Search for the cell housing the specified text and yield its [X, Y] center coordinate. 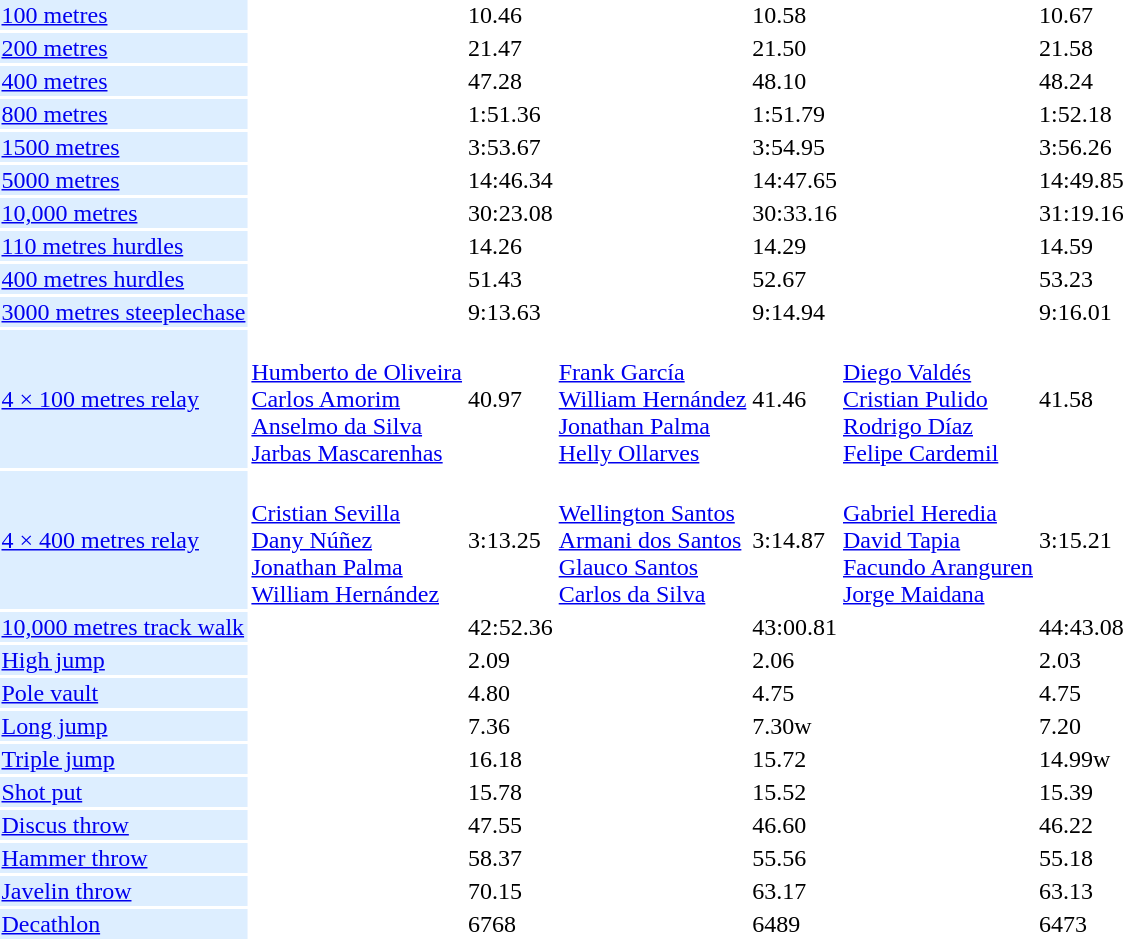
100 metres [124, 15]
Wellington SantosArmani dos SantosGlauco SantosCarlos da Silva [652, 540]
14:47.65 [795, 180]
21.50 [795, 48]
Decathlon [124, 924]
3000 metres steeplechase [124, 312]
14:46.34 [511, 180]
5000 metres [124, 180]
10,000 metres track walk [124, 627]
3:53.67 [511, 147]
41.46 [795, 399]
46.60 [795, 825]
6489 [795, 924]
Shot put [124, 792]
52.67 [795, 279]
4.75 [795, 693]
2.06 [795, 660]
43:00.81 [795, 627]
15.78 [511, 792]
Hammer throw [124, 858]
16.18 [511, 759]
70.15 [511, 891]
Gabriel HerediaDavid TapiaFacundo ArangurenJorge Maidana [938, 540]
200 metres [124, 48]
55.56 [795, 858]
400 metres [124, 81]
Triple jump [124, 759]
21.47 [511, 48]
1:51.79 [795, 114]
47.55 [511, 825]
Diego ValdésCristian PulidoRodrigo DíazFelipe Cardemil [938, 399]
4 × 100 metres relay [124, 399]
400 metres hurdles [124, 279]
Frank GarcíaWilliam HernándezJonathan PalmaHelly Ollarves [652, 399]
Javelin throw [124, 891]
Humberto de OliveiraCarlos AmorimAnselmo da SilvaJarbas Mascarenhas [357, 399]
6768 [511, 924]
10.46 [511, 15]
Cristian SevillaDany NúñezJonathan PalmaWilliam Hernández [357, 540]
15.52 [795, 792]
10.58 [795, 15]
800 metres [124, 114]
14.29 [795, 246]
42:52.36 [511, 627]
Discus throw [124, 825]
10,000 metres [124, 213]
4.80 [511, 693]
3:14.87 [795, 540]
7.36 [511, 726]
Long jump [124, 726]
48.10 [795, 81]
9:14.94 [795, 312]
63.17 [795, 891]
3:54.95 [795, 147]
14.26 [511, 246]
15.72 [795, 759]
High jump [124, 660]
47.28 [511, 81]
2.09 [511, 660]
Pole vault [124, 693]
58.37 [511, 858]
40.97 [511, 399]
1:51.36 [511, 114]
4 × 400 metres relay [124, 540]
7.30w [795, 726]
3:13.25 [511, 540]
30:33.16 [795, 213]
9:13.63 [511, 312]
110 metres hurdles [124, 246]
30:23.08 [511, 213]
51.43 [511, 279]
1500 metres [124, 147]
